Extract the (X, Y) coordinate from the center of the cell holding the provided text.  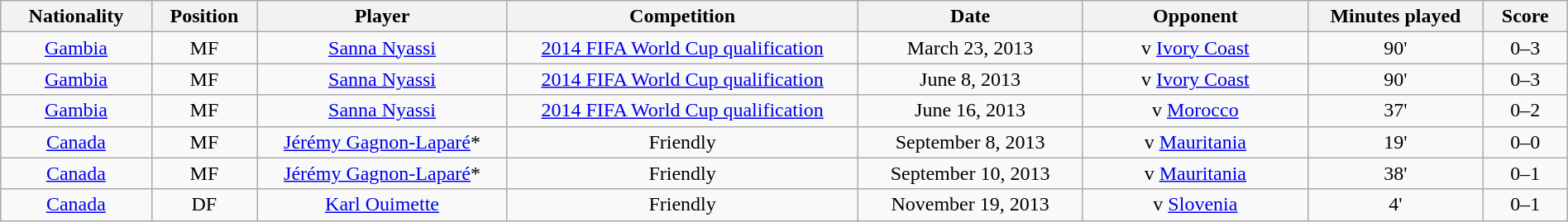
Player (382, 17)
0–2 (1525, 111)
4' (1396, 205)
September 8, 2013 (970, 142)
0–0 (1525, 142)
DF (204, 205)
Competition (682, 17)
Karl Ouimette (382, 205)
June 16, 2013 (970, 111)
Opponent (1195, 17)
Minutes played (1396, 17)
June 8, 2013 (970, 79)
Nationality (76, 17)
19' (1396, 142)
Date (970, 17)
37' (1396, 111)
Position (204, 17)
Score (1525, 17)
v Slovenia (1195, 205)
September 10, 2013 (970, 173)
March 23, 2013 (970, 48)
38' (1396, 173)
v Morocco (1195, 111)
November 19, 2013 (970, 205)
